Return (x, y) of the center of cell containing provided text 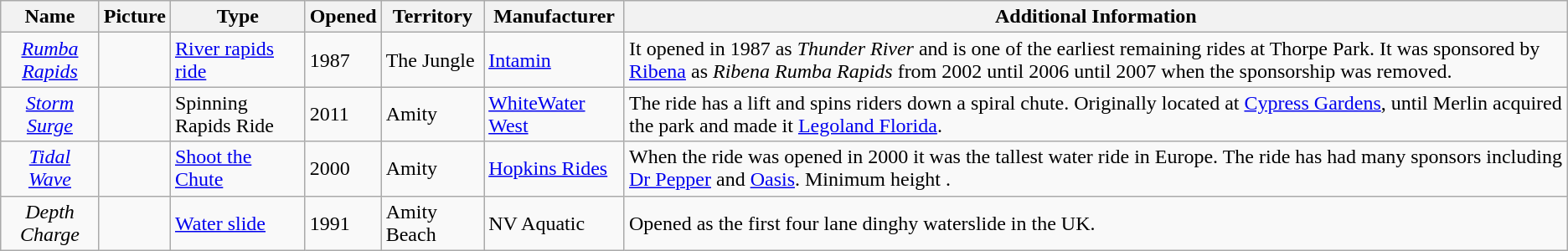
2000 (343, 169)
NV Aquatic (554, 223)
Manufacturer (554, 17)
Territory (432, 17)
Spinning Rapids Ride (238, 114)
Opened as the first four lane dinghy waterslide in the UK. (1096, 223)
WhiteWater West (554, 114)
1987 (343, 60)
Additional Information (1096, 17)
River rapids ride (238, 60)
Storm Surge (50, 114)
Picture (134, 17)
Type (238, 17)
Opened (343, 17)
Amity Beach (432, 223)
Depth Charge (50, 223)
Water slide (238, 223)
Name (50, 17)
Hopkins Rides (554, 169)
Rumba Rapids (50, 60)
2011 (343, 114)
The Jungle (432, 60)
Tidal Wave (50, 169)
Shoot the Chute (238, 169)
1991 (343, 223)
Intamin (554, 60)
